Extract the [x, y] coordinate from the center of the cell holding the provided text.  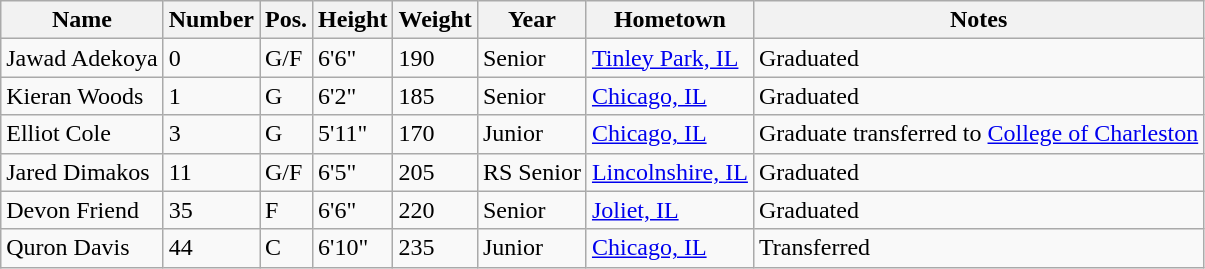
Pos. [286, 20]
220 [435, 210]
Transferred [978, 248]
44 [211, 248]
235 [435, 248]
Lincolnshire, IL [670, 172]
3 [211, 134]
Graduate transferred to College of Charleston [978, 134]
6'10" [353, 248]
F [286, 210]
6'5" [353, 172]
Notes [978, 20]
C [286, 248]
Joliet, IL [670, 210]
Tinley Park, IL [670, 58]
185 [435, 96]
Devon Friend [82, 210]
Quron Davis [82, 248]
35 [211, 210]
Number [211, 20]
6'2" [353, 96]
190 [435, 58]
205 [435, 172]
1 [211, 96]
Jawad Adekoya [82, 58]
Hometown [670, 20]
11 [211, 172]
5'11" [353, 134]
Year [532, 20]
Weight [435, 20]
0 [211, 58]
RS Senior [532, 172]
170 [435, 134]
Kieran Woods [82, 96]
Jared Dimakos [82, 172]
Elliot Cole [82, 134]
Height [353, 20]
Name [82, 20]
